Provide the (x, y) coordinate of the cell's center where the given text is located.  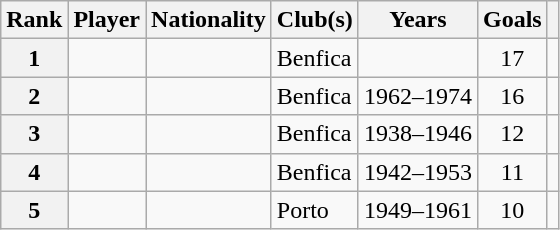
Porto (314, 210)
17 (512, 58)
16 (512, 96)
1 (34, 58)
4 (34, 172)
11 (512, 172)
12 (512, 134)
Rank (34, 20)
5 (34, 210)
3 (34, 134)
2 (34, 96)
1942–1953 (418, 172)
1938–1946 (418, 134)
Player (107, 20)
1962–1974 (418, 96)
Nationality (209, 20)
10 (512, 210)
1949–1961 (418, 210)
Years (418, 20)
Goals (512, 20)
Club(s) (314, 20)
